Extract the [x, y] coordinate from the center of the cell holding the provided text.  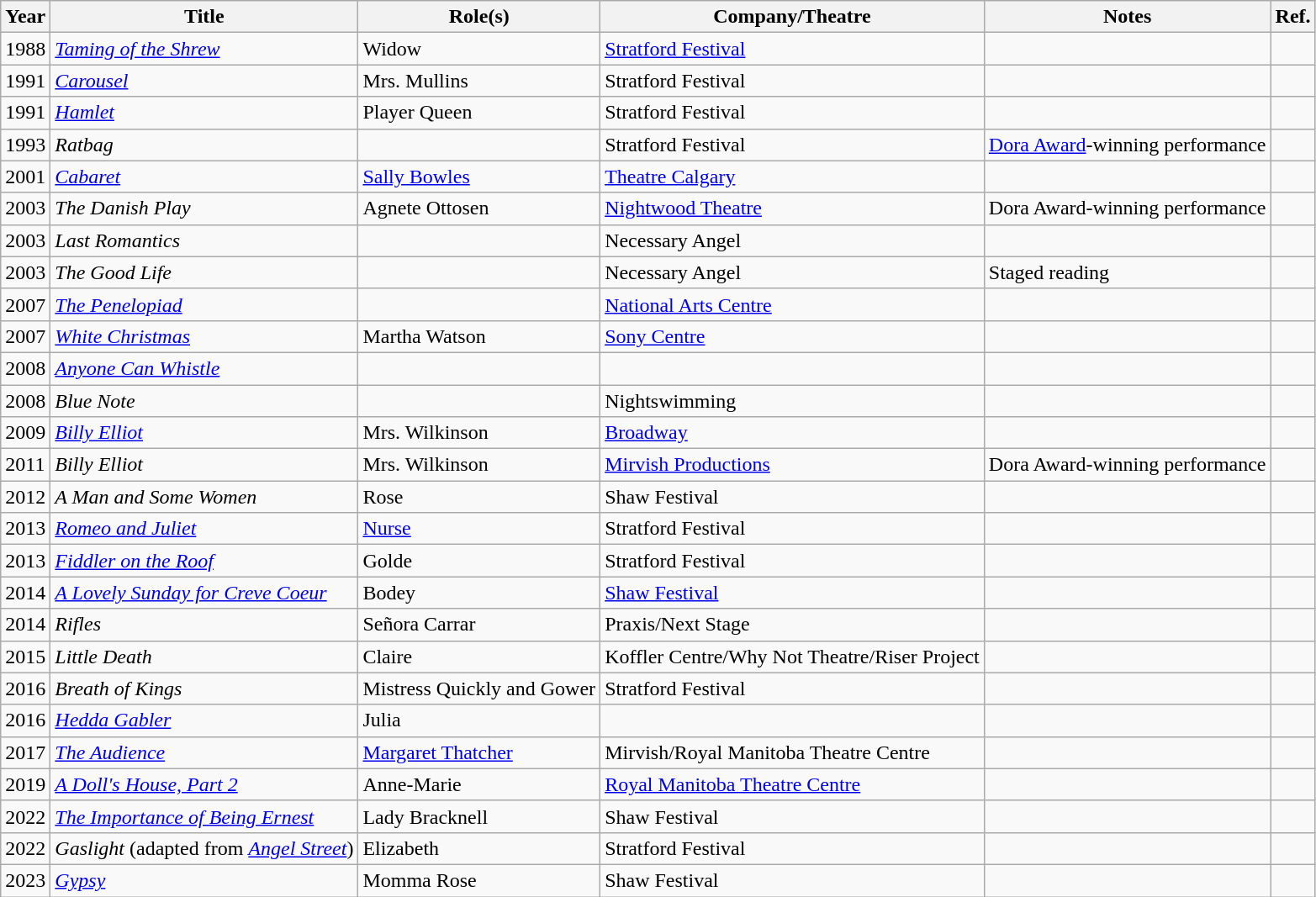
Player Queen [479, 113]
Ratbag [204, 145]
Golde [479, 561]
Momma Rose [479, 880]
2012 [25, 497]
Mrs. Mullins [479, 81]
The Good Life [204, 272]
Carousel [204, 81]
A Man and Some Women [204, 497]
Claire [479, 657]
Last Romantics [204, 240]
Anne-Marie [479, 784]
Gypsy [204, 880]
Rifles [204, 625]
Nurse [479, 529]
Title [204, 17]
Breath of Kings [204, 689]
A Doll's House, Part 2 [204, 784]
1993 [25, 145]
Lady Bracknell [479, 816]
2015 [25, 657]
Taming of the Shrew [204, 49]
2001 [25, 177]
Julia [479, 720]
Koffler Centre/Why Not Theatre/Riser Project [792, 657]
Year [25, 17]
White Christmas [204, 336]
Staged reading [1127, 272]
Ref. [1293, 17]
Little Death [204, 657]
Role(s) [479, 17]
Widow [479, 49]
Fiddler on the Roof [204, 561]
The Audience [204, 752]
Cabaret [204, 177]
Mistress Quickly and Gower [479, 689]
Mirvish Productions [792, 465]
Theatre Calgary [792, 177]
Blue Note [204, 401]
The Importance of Being Ernest [204, 816]
Anyone Can Whistle [204, 368]
Broadway [792, 433]
Elizabeth [479, 848]
Sally Bowles [479, 177]
Romeo and Juliet [204, 529]
Nightwood Theatre [792, 208]
Hedda Gabler [204, 720]
Notes [1127, 17]
The Penelopiad [204, 304]
The Danish Play [204, 208]
Company/Theatre [792, 17]
2011 [25, 465]
A Lovely Sunday for Creve Coeur [204, 593]
Gaslight (adapted from Angel Street) [204, 848]
Señora Carrar [479, 625]
Hamlet [204, 113]
Mirvish/Royal Manitoba Theatre Centre [792, 752]
National Arts Centre [792, 304]
Nightswimming [792, 401]
2019 [25, 784]
Martha Watson [479, 336]
Agnete Ottosen [479, 208]
Sony Centre [792, 336]
Praxis/Next Stage [792, 625]
1988 [25, 49]
Margaret Thatcher [479, 752]
Rose [479, 497]
2009 [25, 433]
2023 [25, 880]
2017 [25, 752]
Bodey [479, 593]
Royal Manitoba Theatre Centre [792, 784]
